Return the [X, Y] coordinate for the center point of the cell that contains the specified text.  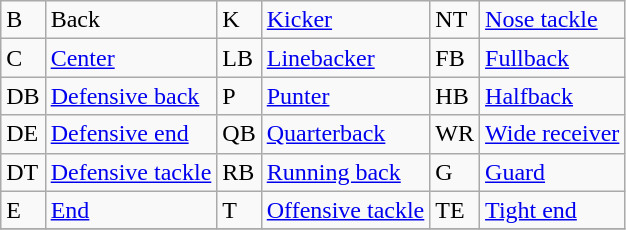
G [455, 172]
RB [239, 172]
Guard [552, 172]
Wide receiver [552, 134]
Tight end [552, 210]
Fullback [552, 58]
End [131, 210]
FB [455, 58]
DT [23, 172]
Halfback [552, 96]
WR [455, 134]
Defensive back [131, 96]
Punter [346, 96]
Nose tackle [552, 20]
Center [131, 58]
Running back [346, 172]
Kicker [346, 20]
TE [455, 210]
DE [23, 134]
Back [131, 20]
Linebacker [346, 58]
K [239, 20]
T [239, 210]
HB [455, 96]
P [239, 96]
DB [23, 96]
E [23, 210]
Quarterback [346, 134]
QB [239, 134]
Defensive tackle [131, 172]
Defensive end [131, 134]
LB [239, 58]
Offensive tackle [346, 210]
NT [455, 20]
C [23, 58]
B [23, 20]
